For the text-containing cell, return its midpoint in (x, y) coordinate format. 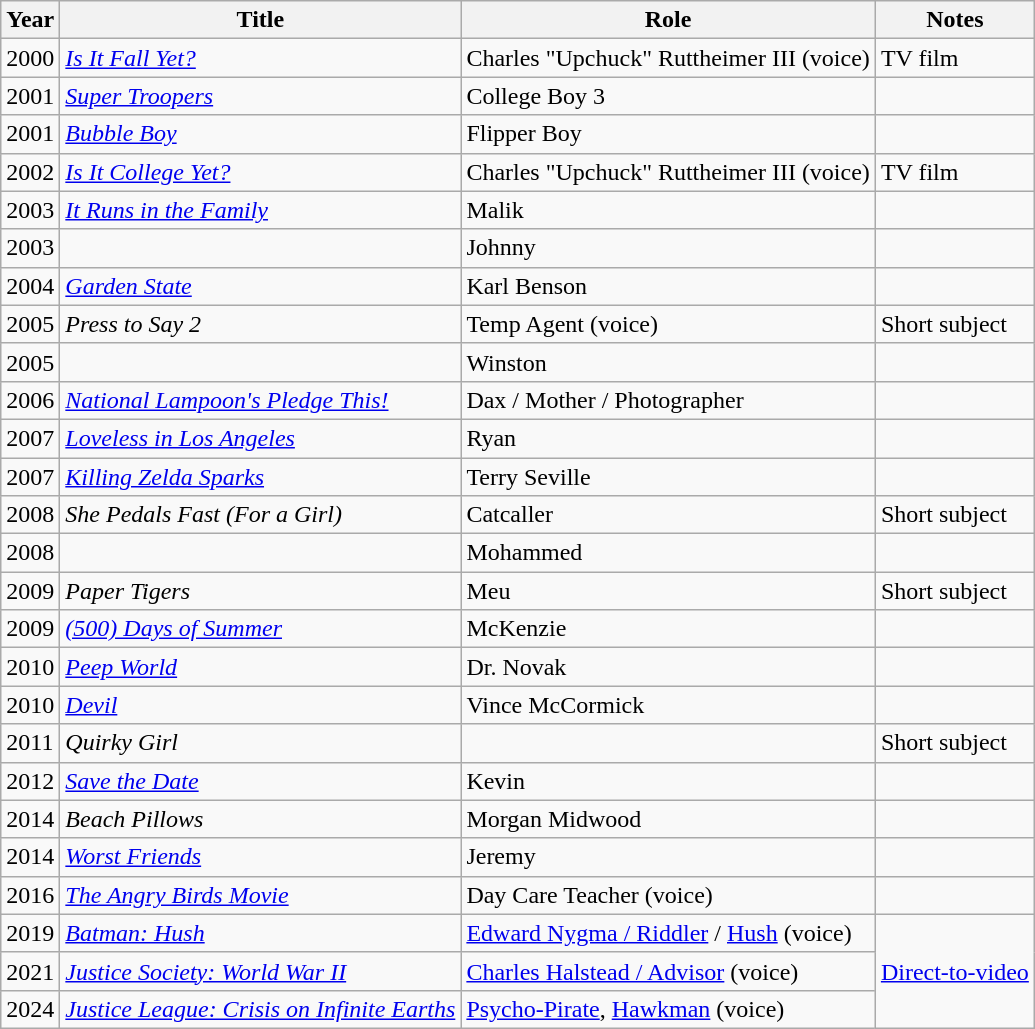
Loveless in Los Angeles (260, 438)
Morgan Midwood (668, 819)
Justice Society: World War II (260, 971)
Flipper Boy (668, 134)
2019 (30, 933)
Title (260, 20)
Peep World (260, 667)
2002 (30, 172)
Catcaller (668, 515)
Kevin (668, 781)
It Runs in the Family (260, 210)
2006 (30, 400)
2004 (30, 286)
She Pedals Fast (For a Girl) (260, 515)
Is It College Yet? (260, 172)
Malik (668, 210)
Year (30, 20)
Winston (668, 362)
Beach Pillows (260, 819)
Devil (260, 705)
Press to Say 2 (260, 324)
College Boy 3 (668, 96)
Meu (668, 591)
Bubble Boy (260, 134)
2000 (30, 58)
2012 (30, 781)
Dax / Mother / Photographer (668, 400)
Quirky Girl (260, 743)
Is It Fall Yet? (260, 58)
Batman: Hush (260, 933)
McKenzie (668, 629)
Mohammed (668, 553)
Worst Friends (260, 857)
Johnny (668, 248)
Karl Benson (668, 286)
Role (668, 20)
2021 (30, 971)
Garden State (260, 286)
Psycho-Pirate, Hawkman (voice) (668, 1009)
Notes (954, 20)
2016 (30, 895)
Edward Nygma / Riddler / Hush (voice) (668, 933)
The Angry Birds Movie (260, 895)
Ryan (668, 438)
Jeremy (668, 857)
Temp Agent (voice) (668, 324)
(500) Days of Summer (260, 629)
2011 (30, 743)
Charles Halstead / Advisor (voice) (668, 971)
Killing Zelda Sparks (260, 477)
Save the Date (260, 781)
National Lampoon's Pledge This! (260, 400)
Justice League: Crisis on Infinite Earths (260, 1009)
Day Care Teacher (voice) (668, 895)
2024 (30, 1009)
Dr. Novak (668, 667)
Super Troopers (260, 96)
Direct-to-video (954, 971)
Vince McCormick (668, 705)
Terry Seville (668, 477)
Paper Tigers (260, 591)
